Determine the (X, Y) coordinate at the center of the cell enclosing the given text.  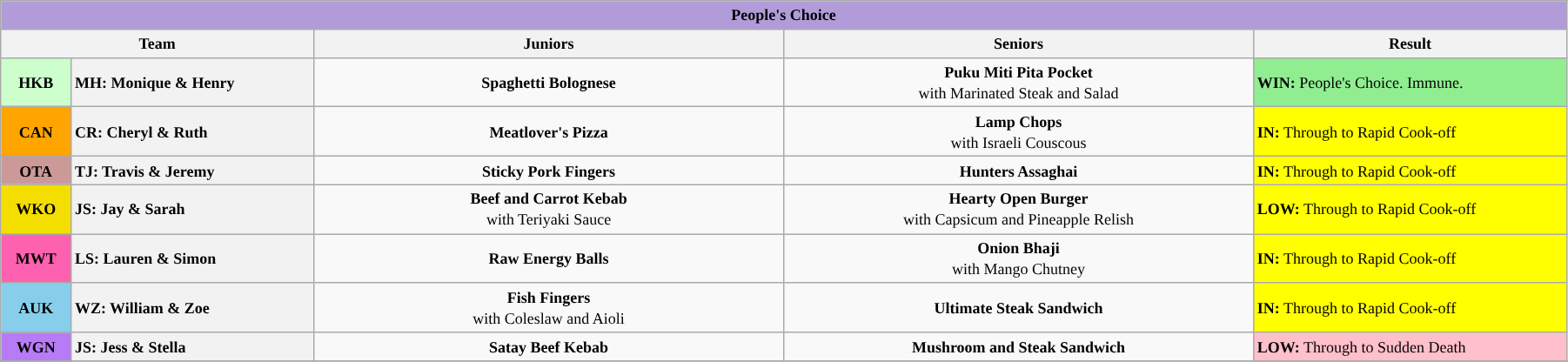
Raw Energy Balls (549, 259)
JS: Jay & Sarah (193, 209)
Puku Miti Pita Pocketwith Marinated Steak and Salad (1019, 82)
LS: Lauren & Simon (193, 259)
Hunters Assaghai (1019, 171)
Onion Bhajiwith Mango Chutney (1019, 259)
Sticky Pork Fingers (549, 171)
Result (1410, 44)
HKB (37, 82)
LOW: Through to Rapid Cook-off (1410, 209)
CR: Cheryl & Ruth (193, 132)
JS: Jess & Stella (193, 346)
Spaghetti Bolognese (549, 82)
MWT (37, 259)
Ultimate Steak Sandwich (1019, 308)
AUK (37, 308)
TJ: Travis & Jeremy (193, 171)
Beef and Carrot Kebabwith Teriyaki Sauce (549, 209)
WZ: William & Zoe (193, 308)
Lamp Chopswith Israeli Couscous (1019, 132)
WIN: People's Choice. Immune. (1410, 82)
Hearty Open Burgerwith Capsicum and Pineapple Relish (1019, 209)
LOW: Through to Sudden Death (1410, 346)
Meatlover's Pizza (549, 132)
WGN (37, 346)
Fish Fingerswith Coleslaw and Aioli (549, 308)
MH: Monique & Henry (193, 82)
WKO (37, 209)
CAN (37, 132)
OTA (37, 171)
Mushroom and Steak Sandwich (1019, 346)
Satay Beef Kebab (549, 346)
People's Choice (784, 16)
Seniors (1019, 44)
Team (157, 44)
Juniors (549, 44)
